Scan for the cell matching the given text and deliver its [X, Y] coordinate at center. 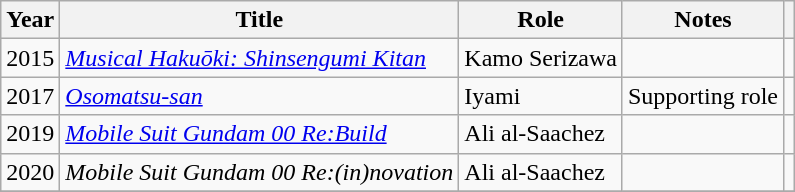
Musical Hakuōki: Shinsengumi Kitan [260, 58]
2020 [30, 172]
2017 [30, 96]
Supporting role [702, 96]
Kamo Serizawa [541, 58]
Iyami [541, 96]
Title [260, 20]
Role [541, 20]
Mobile Suit Gundam 00 Re:(in)novation [260, 172]
Mobile Suit Gundam 00 Re:Build [260, 134]
Notes [702, 20]
Osomatsu-san [260, 96]
2015 [30, 58]
2019 [30, 134]
Year [30, 20]
